Search for the cell housing the specified text and yield its [x, y] center coordinate. 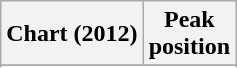
Peakposition [189, 34]
Chart (2012) [72, 34]
